Pinpoint the cell where the given text exists, returning its [X, Y] midpoint coordinate. 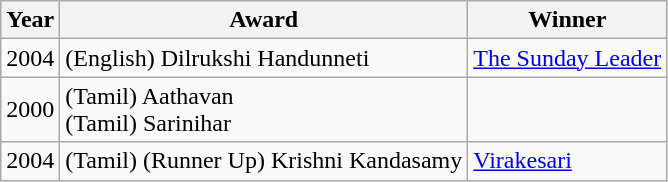
Year [30, 20]
(Tamil) (Runner Up) Krishni Kandasamy [264, 161]
Award [264, 20]
Virakesari [568, 161]
2000 [30, 110]
Winner [568, 20]
(English) Dilrukshi Handunneti [264, 58]
The Sunday Leader [568, 58]
(Tamil) Aathavan(Tamil) Sarinihar [264, 110]
